From the cell containing the given text, extract its center point as (X, Y) coordinate. 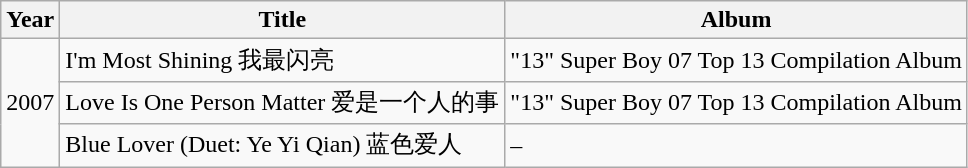
I'm Most Shining 我最闪亮 (282, 60)
Year (30, 20)
2007 (30, 103)
Blue Lover (Duet: Ye Yi Qian) 蓝色爱人 (282, 146)
Title (282, 20)
Album (736, 20)
Love Is One Person Matter 爱是一个人的事 (282, 102)
– (736, 146)
